For the text-containing cell, return its midpoint in [x, y] coordinate format. 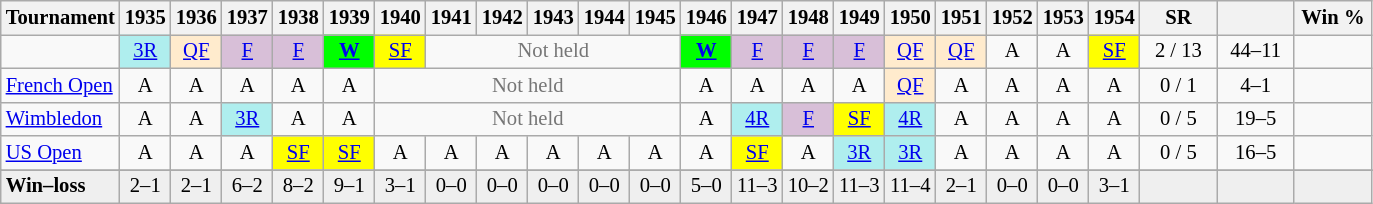
1941 [452, 17]
1940 [400, 17]
1943 [554, 17]
6–2 [248, 186]
1948 [808, 17]
16–5 [1256, 153]
1954 [1114, 17]
1944 [604, 17]
Win–loss [60, 186]
SR [1178, 17]
US Open [60, 153]
1949 [860, 17]
1937 [248, 17]
1939 [350, 17]
1936 [196, 17]
19–5 [1256, 119]
0 / 1 [1178, 85]
1953 [1064, 17]
Tournament [60, 17]
11–4 [910, 186]
1950 [910, 17]
French Open [60, 85]
1942 [502, 17]
10–2 [808, 186]
1946 [706, 17]
Win % [1332, 17]
4–1 [1256, 85]
2 / 13 [1178, 51]
Wimbledon [60, 119]
1938 [298, 17]
44–11 [1256, 51]
1935 [146, 17]
9–1 [350, 186]
1951 [962, 17]
8–2 [298, 186]
1947 [758, 17]
1952 [1012, 17]
1945 [656, 17]
5–0 [706, 186]
